Pinpoint the cell where the given text exists, returning its (X, Y) midpoint coordinate. 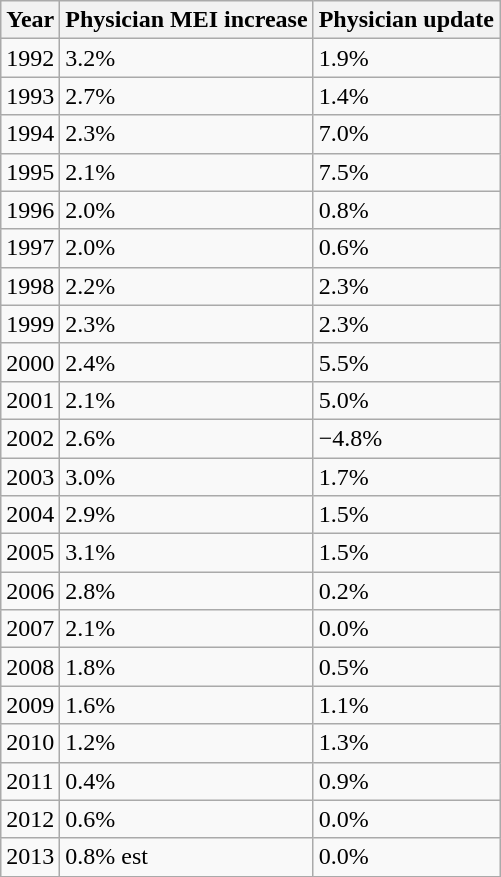
1.2% (186, 743)
1.4% (406, 96)
2.2% (186, 286)
1995 (30, 172)
1.1% (406, 705)
Physician update (406, 20)
2005 (30, 553)
0.5% (406, 667)
1.9% (406, 58)
2.6% (186, 438)
2012 (30, 819)
Physician MEI increase (186, 20)
1992 (30, 58)
2009 (30, 705)
0.4% (186, 781)
5.5% (406, 362)
−4.8% (406, 438)
1998 (30, 286)
0.8% est (186, 857)
2000 (30, 362)
2008 (30, 667)
1.8% (186, 667)
0.9% (406, 781)
Year (30, 20)
2.4% (186, 362)
2007 (30, 629)
2.9% (186, 515)
5.0% (406, 400)
1999 (30, 324)
2003 (30, 477)
3.1% (186, 553)
1996 (30, 210)
7.0% (406, 134)
1997 (30, 248)
3.2% (186, 58)
0.8% (406, 210)
1.7% (406, 477)
3.0% (186, 477)
1.6% (186, 705)
1.3% (406, 743)
2.7% (186, 96)
2011 (30, 781)
1993 (30, 96)
2001 (30, 400)
2010 (30, 743)
0.2% (406, 591)
2006 (30, 591)
1994 (30, 134)
2002 (30, 438)
2013 (30, 857)
2004 (30, 515)
7.5% (406, 172)
2.8% (186, 591)
